Extract the [X, Y] coordinate from the center of the cell holding the provided text.  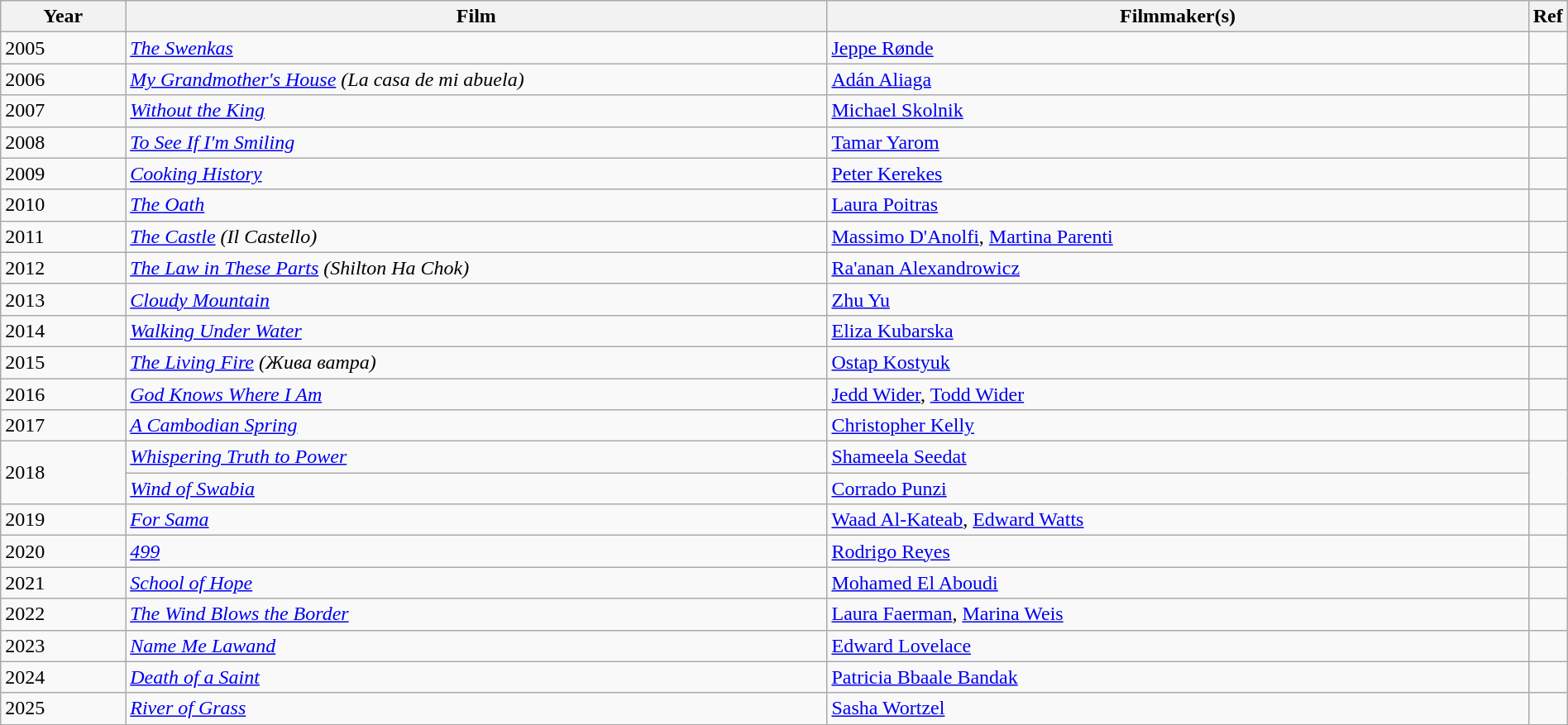
Laura Poitras [1178, 205]
Year [63, 17]
2007 [63, 111]
Ra'anan Alexandrowicz [1178, 268]
The Oath [476, 205]
The Living Fire (Жива ватра) [476, 362]
2024 [63, 677]
499 [476, 551]
Laura Faerman, Marina Weis [1178, 614]
2018 [63, 473]
Sasha Wortzel [1178, 708]
2019 [63, 520]
The Castle (Il Castello) [476, 236]
Patricia Bbaale Bandak [1178, 677]
To See If I'm Smiling [476, 142]
Michael Skolnik [1178, 111]
2022 [63, 614]
Edward Lovelace [1178, 646]
A Cambodian Spring [476, 426]
Christopher Kelly [1178, 426]
River of Grass [476, 708]
2005 [63, 48]
2006 [63, 79]
Adán Aliaga [1178, 79]
2009 [63, 174]
Death of a Saint [476, 677]
Rodrigo Reyes [1178, 551]
2008 [63, 142]
God Knows Where I Am [476, 394]
2010 [63, 205]
Peter Kerekes [1178, 174]
Whispering Truth to Power [476, 457]
School of Hope [476, 583]
Waad Al-Kateab, Edward Watts [1178, 520]
Shameela Seedat [1178, 457]
Wind of Swabia [476, 489]
Walking Under Water [476, 331]
2011 [63, 236]
Massimo D'Anolfi, Martina Parenti [1178, 236]
2020 [63, 551]
Without the King [476, 111]
My Grandmother's House (La casa de mi abuela) [476, 79]
For Sama [476, 520]
Tamar Yarom [1178, 142]
2013 [63, 299]
Cloudy Mountain [476, 299]
Cooking History [476, 174]
Jedd Wider, Todd Wider [1178, 394]
Ostap Kostyuk [1178, 362]
2021 [63, 583]
2014 [63, 331]
Film [476, 17]
The Law in These Parts (Shilton Ha Chok) [476, 268]
2023 [63, 646]
2015 [63, 362]
Zhu Yu [1178, 299]
2012 [63, 268]
Eliza Kubarska [1178, 331]
Corrado Punzi [1178, 489]
Ref [1548, 17]
Jeppe Rønde [1178, 48]
2025 [63, 708]
The Swenkas [476, 48]
Name Me Lawand [476, 646]
Mohamed El Aboudi [1178, 583]
The Wind Blows the Border [476, 614]
2016 [63, 394]
2017 [63, 426]
Filmmaker(s) [1178, 17]
